For the text-containing cell, return its midpoint in (x, y) coordinate format. 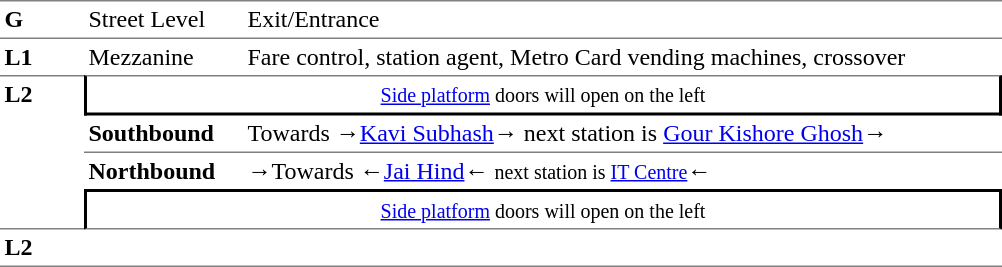
Mezzanine (164, 57)
Fare control, station agent, Metro Card vending machines, crossover (622, 57)
Exit/Entrance (622, 20)
L1 (42, 57)
→Towards ←Jai Hind← next station is IT Centre← (622, 171)
Northbound (164, 171)
Towards →Kavi Subhash→ next station is Gour Kishore Ghosh→ (622, 135)
Southbound (164, 135)
L2 (42, 152)
G (42, 20)
Street Level (164, 20)
